For the text-containing cell, return its midpoint in (x, y) coordinate format. 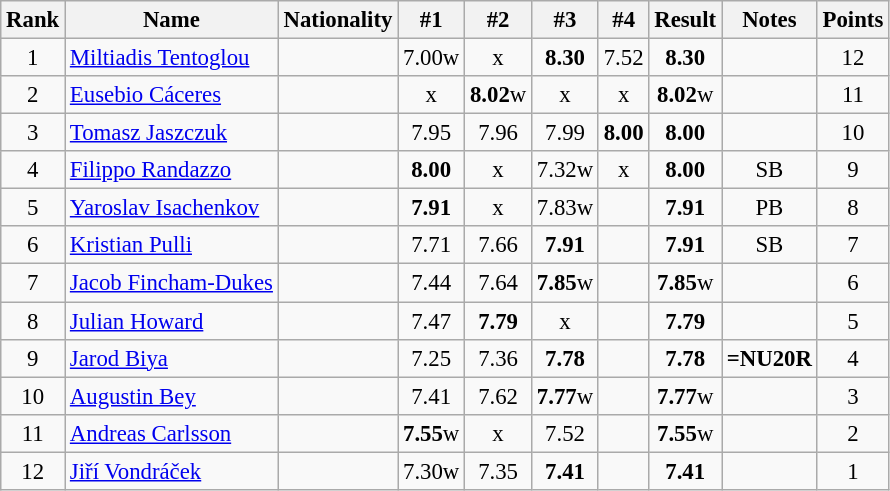
Augustin Bey (172, 396)
Filippo Randazzo (172, 170)
Notes (770, 20)
Rank (33, 20)
7.00w (432, 58)
Name (172, 20)
Miltiadis Tentoglou (172, 58)
7.64 (498, 283)
7.66 (498, 245)
#1 (432, 20)
7.83w (566, 208)
Yaroslav Isachenkov (172, 208)
7.25 (432, 358)
Eusebio Cáceres (172, 95)
7.99 (566, 133)
7.32w (566, 170)
7.47 (432, 321)
#2 (498, 20)
Andreas Carlsson (172, 433)
Jacob Fincham-Dukes (172, 283)
7.95 (432, 133)
Nationality (338, 20)
Jiří Vondráček (172, 471)
7.36 (498, 358)
Julian Howard (172, 321)
7.35 (498, 471)
Result (686, 20)
7.71 (432, 245)
PB (770, 208)
#3 (566, 20)
Points (852, 20)
7.96 (498, 133)
#4 (623, 20)
7.44 (432, 283)
Tomasz Jaszczuk (172, 133)
=NU20R (770, 358)
7.30w (432, 471)
7.62 (498, 396)
Kristian Pulli (172, 245)
Jarod Biya (172, 358)
